Extract the (X, Y) coordinate from the center of the cell holding the provided text.  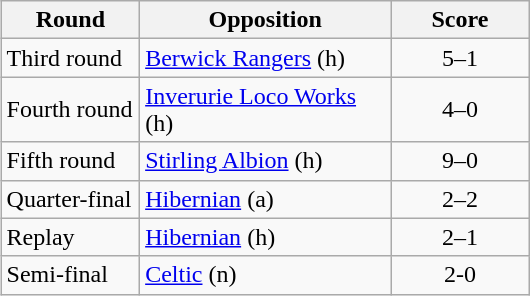
9–0 (460, 161)
Opposition (266, 20)
Semi-final (70, 275)
5–1 (460, 58)
Third round (70, 58)
Stirling Albion (h) (266, 161)
Celtic (n) (266, 275)
Score (460, 20)
Fifth round (70, 161)
2-0 (460, 275)
Fourth round (70, 110)
Quarter-final (70, 199)
Hibernian (a) (266, 199)
2–1 (460, 237)
Hibernian (h) (266, 237)
Berwick Rangers (h) (266, 58)
Inverurie Loco Works (h) (266, 110)
2–2 (460, 199)
Replay (70, 237)
Round (70, 20)
4–0 (460, 110)
